Search for the cell housing the specified text and yield its (X, Y) center coordinate. 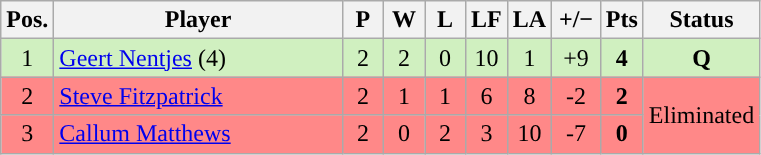
6 (487, 96)
Pts (622, 20)
Status (701, 20)
LA (529, 20)
4 (622, 58)
P (362, 20)
Pos. (28, 20)
Eliminated (701, 115)
W (404, 20)
8 (529, 96)
-2 (576, 96)
Steve Fitzpatrick (198, 96)
Geert Nentjes (4) (198, 58)
-7 (576, 134)
L (444, 20)
+/− (576, 20)
Callum Matthews (198, 134)
+9 (576, 58)
Q (701, 58)
Player (198, 20)
LF (487, 20)
